Find where the given text appears and provide that cell's center as (x, y) coordinate. 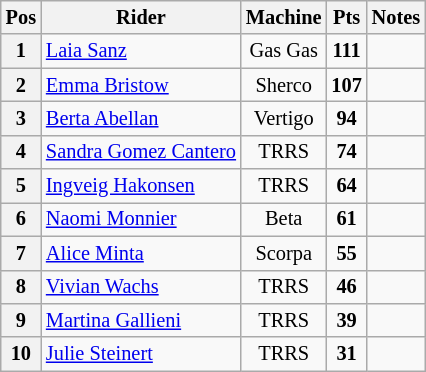
3 (21, 118)
Pos (21, 17)
Gas Gas (284, 51)
61 (346, 219)
8 (21, 287)
Martina Gallieni (141, 320)
Sandra Gomez Cantero (141, 152)
94 (346, 118)
31 (346, 354)
Pts (346, 17)
Rider (141, 17)
Berta Abellan (141, 118)
46 (346, 287)
2 (21, 85)
111 (346, 51)
Machine (284, 17)
6 (21, 219)
Julie Steinert (141, 354)
Beta (284, 219)
10 (21, 354)
74 (346, 152)
107 (346, 85)
Ingveig Hakonsen (141, 186)
9 (21, 320)
Sherco (284, 85)
55 (346, 253)
4 (21, 152)
5 (21, 186)
Notes (396, 17)
Alice Minta (141, 253)
1 (21, 51)
7 (21, 253)
Vivian Wachs (141, 287)
Laia Sanz (141, 51)
39 (346, 320)
64 (346, 186)
Scorpa (284, 253)
Vertigo (284, 118)
Emma Bristow (141, 85)
Naomi Monnier (141, 219)
